Find where the given text appears and provide that cell's center as (X, Y) coordinate. 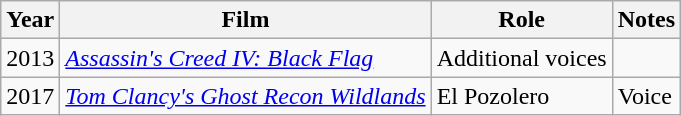
Notes (646, 20)
2017 (30, 96)
Tom Clancy's Ghost Recon Wildlands (246, 96)
El Pozolero (522, 96)
Additional voices (522, 58)
Assassin's Creed IV: Black Flag (246, 58)
2013 (30, 58)
Voice (646, 96)
Film (246, 20)
Role (522, 20)
Year (30, 20)
